Locate the cell with the specified text and output its [x, y] center coordinate. 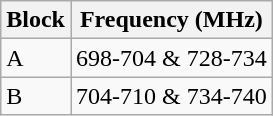
A [36, 58]
Frequency (MHz) [171, 20]
698-704 & 728-734 [171, 58]
Block [36, 20]
B [36, 96]
704-710 & 734-740 [171, 96]
